Locate the cell with the specified text and output its (X, Y) center coordinate. 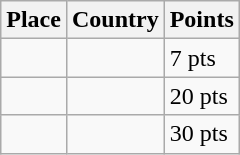
Country (115, 20)
Points (202, 20)
30 pts (202, 134)
7 pts (202, 58)
Place (34, 20)
20 pts (202, 96)
